Determine the [X, Y] coordinate at the center of the cell enclosing the given text.  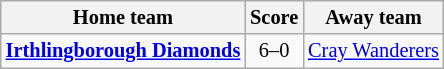
Irthlingborough Diamonds [123, 51]
Score [274, 17]
Home team [123, 17]
Cray Wanderers [374, 51]
Away team [374, 17]
6–0 [274, 51]
